Return the (X, Y) coordinate for the center point of the cell that contains the specified text.  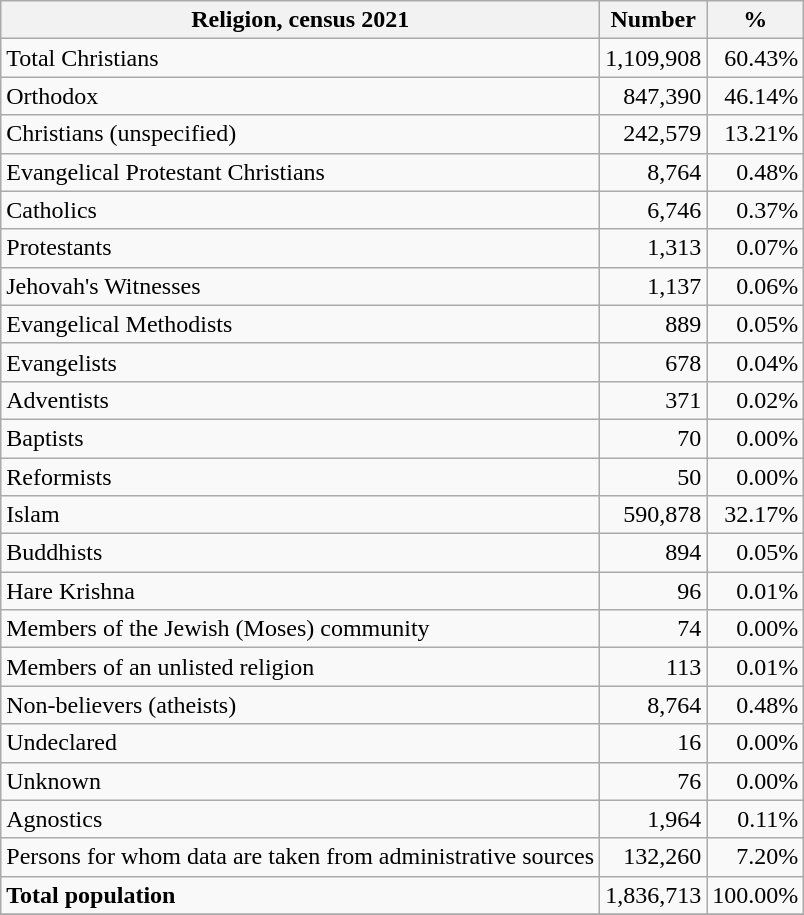
Total Christians (300, 58)
70 (654, 438)
7.20% (756, 857)
Agnostics (300, 819)
Hare Krishna (300, 591)
Islam (300, 515)
Evangelists (300, 362)
Jehovah's Witnesses (300, 286)
132,260 (654, 857)
678 (654, 362)
Evangelical Methodists (300, 324)
76 (654, 781)
590,878 (654, 515)
Baptists (300, 438)
1,964 (654, 819)
50 (654, 477)
Catholics (300, 210)
0.11% (756, 819)
Non-believers (atheists) (300, 705)
Unknown (300, 781)
Undeclared (300, 743)
Adventists (300, 400)
74 (654, 629)
Number (654, 20)
Christians (unspecified) (300, 134)
1,109,908 (654, 58)
96 (654, 591)
847,390 (654, 96)
0.06% (756, 286)
Members of the Jewish (Moses) community (300, 629)
% (756, 20)
1,836,713 (654, 895)
100.00% (756, 895)
Total population (300, 895)
Reformists (300, 477)
16 (654, 743)
371 (654, 400)
13.21% (756, 134)
1,313 (654, 248)
Persons for whom data are taken from administrative sources (300, 857)
6,746 (654, 210)
32.17% (756, 515)
Buddhists (300, 553)
1,137 (654, 286)
0.37% (756, 210)
113 (654, 667)
Members of an unlisted religion (300, 667)
0.04% (756, 362)
889 (654, 324)
Evangelical Protestant Christians (300, 172)
Protestants (300, 248)
894 (654, 553)
46.14% (756, 96)
242,579 (654, 134)
0.07% (756, 248)
0.02% (756, 400)
Religion, census 2021 (300, 20)
Orthodox (300, 96)
60.43% (756, 58)
